Capture the cell that displays the provided text and extract its (x, y) central coordinate. 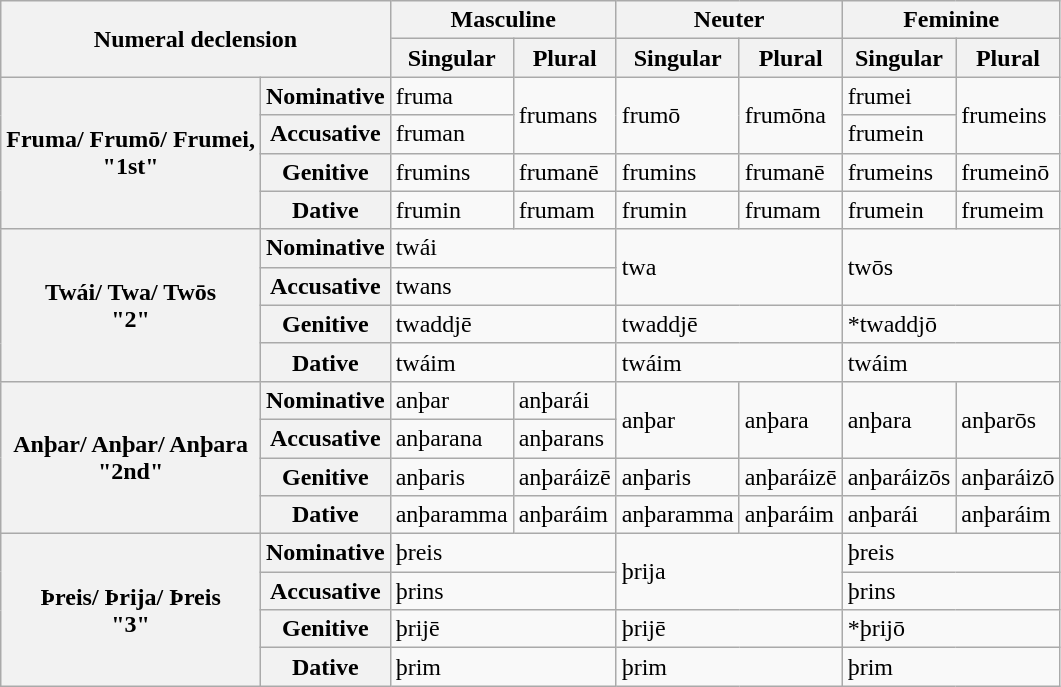
þrija (729, 572)
twái (503, 248)
Twái/ Twa/ Twōs"2" (131, 305)
Anþar/ Anþar/ Anþara"2nd" (131, 457)
Numeral declension (196, 39)
Þreis/ Þrija/ Þreis"3" (131, 610)
frumō (678, 115)
frumeinō (1008, 172)
anþaráizōs (899, 477)
frumōna (790, 115)
*twaddjō (951, 324)
fruma (452, 96)
fruman (452, 134)
anþarōs (1008, 419)
Feminine (951, 20)
Fruma/ Frumō/ Frumei,"1st" (131, 153)
twans (503, 286)
twōs (951, 267)
frumeim (1008, 210)
*þrijō (951, 629)
frumans (564, 115)
Masculine (503, 20)
anþarans (564, 438)
anþarana (452, 438)
twa (729, 267)
frumei (899, 96)
Neuter (729, 20)
anþaráizō (1008, 477)
